Pinpoint the cell where the given text exists, returning its [x, y] midpoint coordinate. 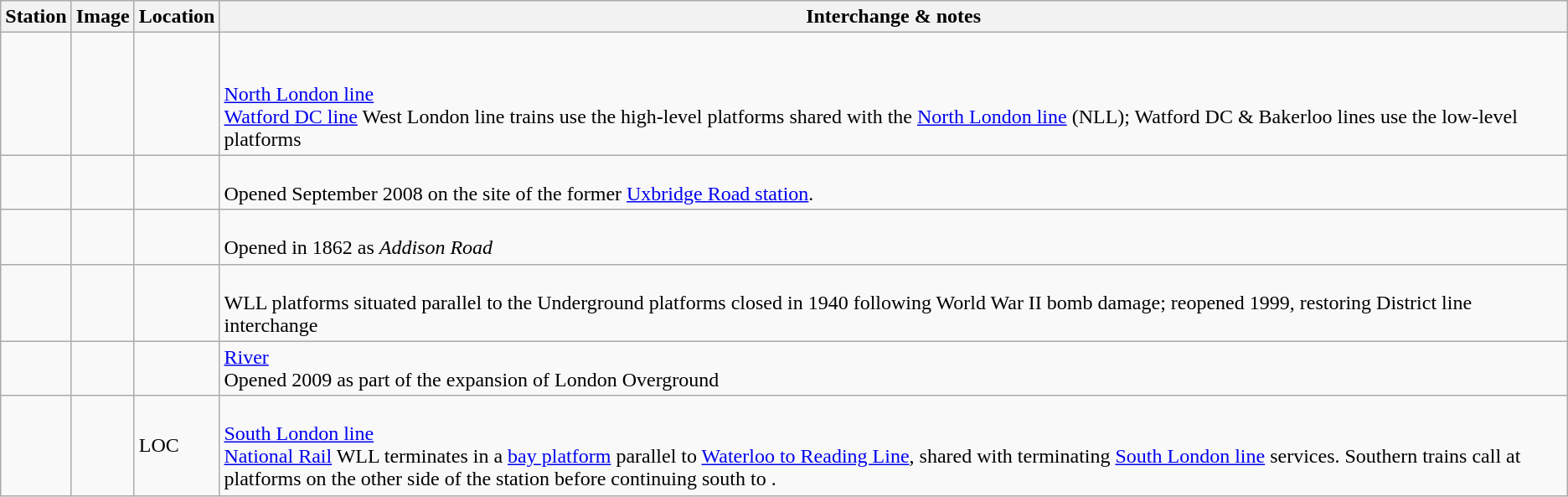
LOC [177, 446]
Station [36, 17]
Image [102, 17]
RiverOpened 2009 as part of the expansion of London Overground [893, 369]
Location [177, 17]
Opened in 1862 as Addison Road [893, 236]
Opened September 2008 on the site of the former Uxbridge Road station. [893, 183]
Interchange & notes [893, 17]
